Provide the (X, Y) coordinate of the cell's center where the given text is located.  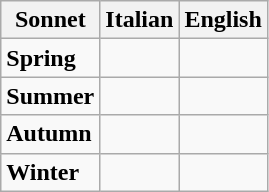
English (223, 20)
Spring (50, 58)
Summer (50, 96)
Italian (140, 20)
Sonnet (50, 20)
Winter (50, 172)
Autumn (50, 134)
